Return the [x, y] coordinate for the center point of the cell that contains the specified text.  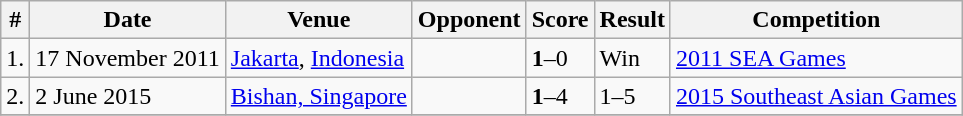
Competition [816, 20]
Score [560, 20]
2. [16, 96]
Bishan, Singapore [318, 96]
1–0 [560, 58]
# [16, 20]
Result [632, 20]
1–4 [560, 96]
Opponent [469, 20]
2 June 2015 [128, 96]
Win [632, 58]
Venue [318, 20]
1. [16, 58]
2011 SEA Games [816, 58]
Date [128, 20]
17 November 2011 [128, 58]
2015 Southeast Asian Games [816, 96]
Jakarta, Indonesia [318, 58]
1–5 [632, 96]
